Return [x, y] of the center of cell containing provided text 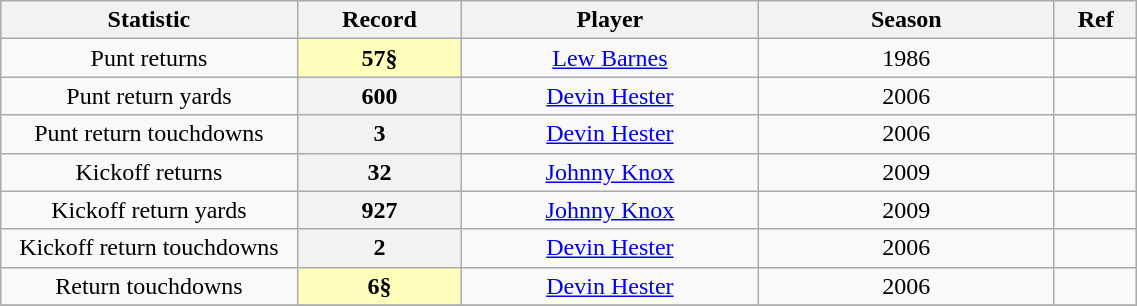
57§ [380, 58]
Lew Barnes [610, 58]
Kickoff return touchdowns [149, 248]
Punt returns [149, 58]
Punt return yards [149, 96]
Kickoff returns [149, 172]
Season [906, 20]
6§ [380, 286]
32 [380, 172]
600 [380, 96]
927 [380, 210]
Punt return touchdowns [149, 134]
Record [380, 20]
2 [380, 248]
Ref [1095, 20]
Kickoff return yards [149, 210]
Return touchdowns [149, 286]
Statistic [149, 20]
3 [380, 134]
Player [610, 20]
1986 [906, 58]
